Return (X, Y) of the center of cell containing provided text 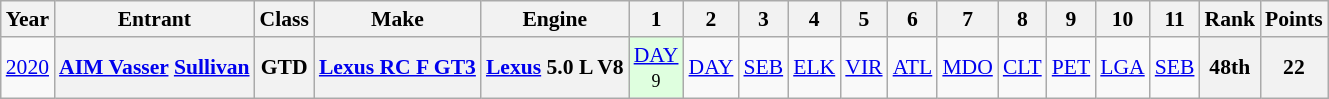
2020 (28, 68)
Entrant (154, 19)
7 (968, 19)
LGA (1122, 68)
ATL (913, 68)
PET (1072, 68)
GTD (284, 68)
4 (814, 19)
22 (1294, 68)
ELK (814, 68)
Lexus 5.0 L V8 (555, 68)
5 (864, 19)
2 (712, 19)
Year (28, 19)
Class (284, 19)
Lexus RC F GT3 (398, 68)
Engine (555, 19)
1 (656, 19)
Make (398, 19)
AIM Vasser Sullivan (154, 68)
CLT (1022, 68)
DAY9 (656, 68)
48th (1230, 68)
Points (1294, 19)
Rank (1230, 19)
MDO (968, 68)
3 (763, 19)
6 (913, 19)
11 (1175, 19)
9 (1072, 19)
DAY (712, 68)
VIR (864, 68)
8 (1022, 19)
10 (1122, 19)
